Return the [X, Y] coordinate for the center point of the cell that contains the specified text.  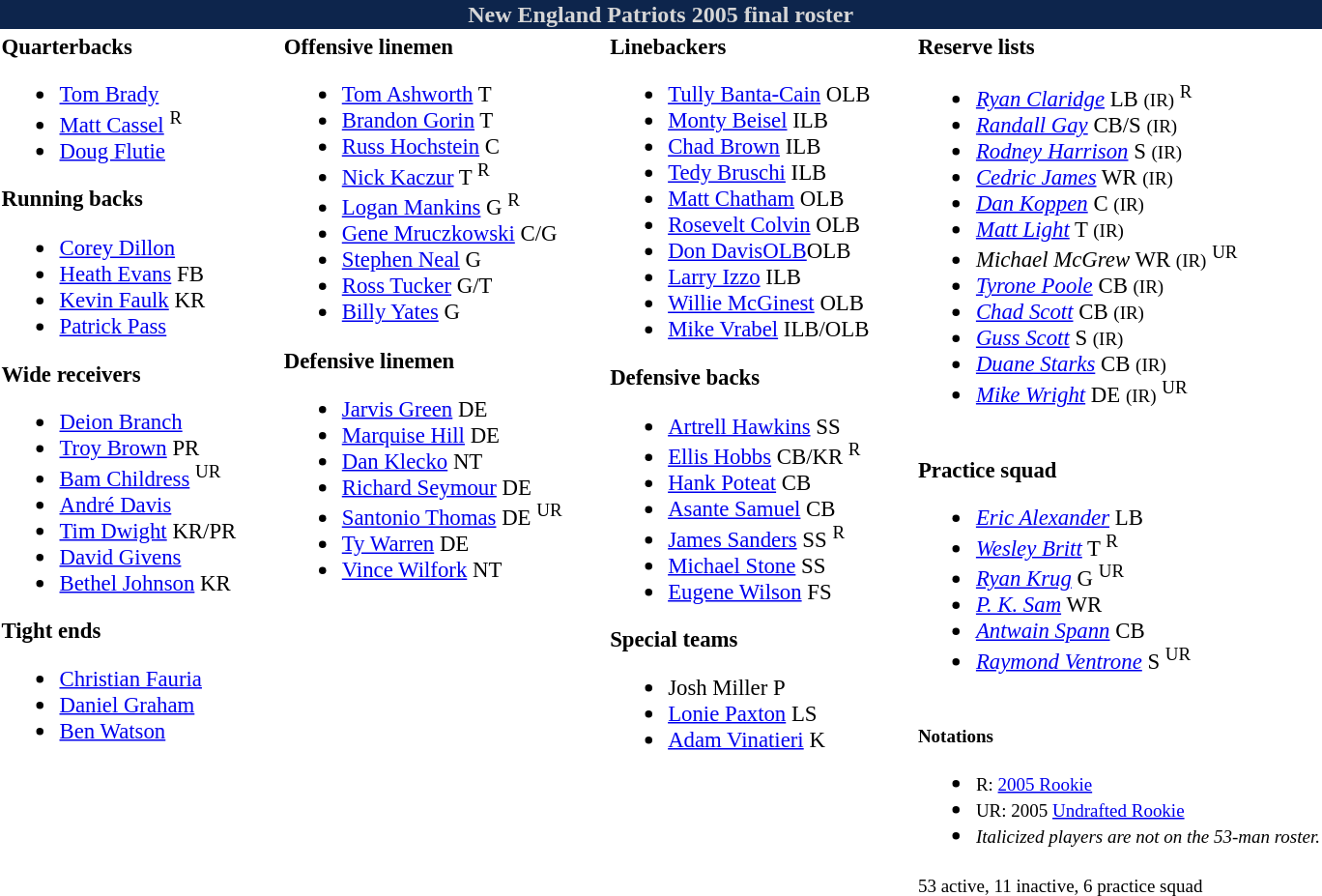
New England Patriots 2005 final roster [661, 14]
